Capture the cell that displays the provided text and extract its [x, y] central coordinate. 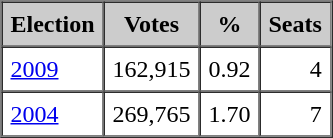
2009 [53, 68]
Election [53, 24]
Seats [296, 24]
% [230, 24]
4 [296, 68]
162,915 [152, 68]
2004 [53, 114]
269,765 [152, 114]
0.92 [230, 68]
7 [296, 114]
Votes [152, 24]
1.70 [230, 114]
